Capture the cell that displays the provided text and extract its (X, Y) central coordinate. 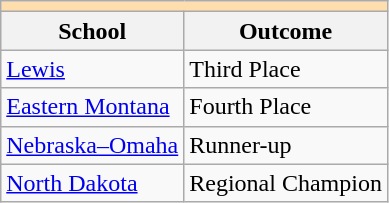
Eastern Montana (92, 107)
North Dakota (92, 183)
School (92, 31)
Regional Champion (286, 183)
Runner-up (286, 145)
Third Place (286, 69)
Outcome (286, 31)
Lewis (92, 69)
Fourth Place (286, 107)
Nebraska–Omaha (92, 145)
